Identify which cell holds the provided text, then report its (X, Y) central coordinate. 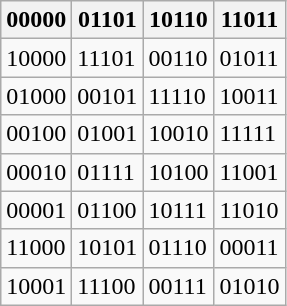
11010 (250, 210)
00010 (36, 172)
10000 (36, 58)
10111 (178, 210)
10010 (178, 134)
01111 (108, 172)
01001 (108, 134)
01010 (250, 286)
11110 (178, 96)
00100 (36, 134)
01101 (108, 20)
10110 (178, 20)
01000 (36, 96)
10011 (250, 96)
01110 (178, 248)
11100 (108, 286)
00101 (108, 96)
11001 (250, 172)
00011 (250, 248)
11011 (250, 20)
11111 (250, 134)
01011 (250, 58)
10101 (108, 248)
10001 (36, 286)
11000 (36, 248)
00110 (178, 58)
00111 (178, 286)
00001 (36, 210)
01100 (108, 210)
11101 (108, 58)
10100 (178, 172)
00000 (36, 20)
